Extract the (x, y) coordinate from the center of the cell holding the provided text.  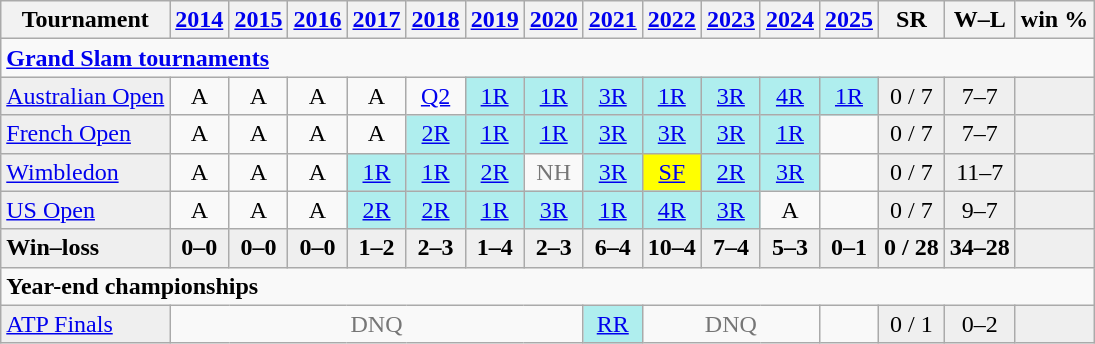
0–1 (848, 248)
Australian Open (86, 96)
2021 (612, 20)
5–3 (790, 248)
RR (612, 324)
US Open (86, 210)
2014 (200, 20)
2015 (258, 20)
7–4 (730, 248)
Grand Slam tournaments (548, 58)
2018 (436, 20)
Q2 (436, 96)
W–L (980, 20)
2023 (730, 20)
11–7 (980, 172)
2020 (554, 20)
1–4 (494, 248)
2019 (494, 20)
10–4 (672, 248)
2024 (790, 20)
Wimbledon (86, 172)
9–7 (980, 210)
ATP Finals (86, 324)
Year-end championships (548, 286)
French Open (86, 134)
2022 (672, 20)
1–2 (376, 248)
2017 (376, 20)
34–28 (980, 248)
0 / 28 (912, 248)
2016 (318, 20)
Win–loss (86, 248)
0 / 1 (912, 324)
win % (1054, 20)
Tournament (86, 20)
SF (672, 172)
6–4 (612, 248)
0–2 (980, 324)
2025 (848, 20)
SR (912, 20)
NH (554, 172)
